Find where the given text appears and provide that cell's center as [X, Y] coordinate. 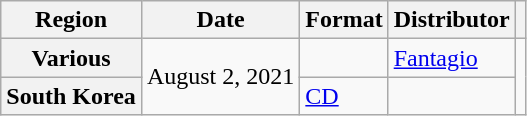
Distributor [452, 20]
Various [72, 58]
Fantagio [452, 58]
August 2, 2021 [220, 77]
Region [72, 20]
Format [344, 20]
South Korea [72, 96]
CD [344, 96]
Date [220, 20]
